Identify which cell holds the provided text, then report its [x, y] central coordinate. 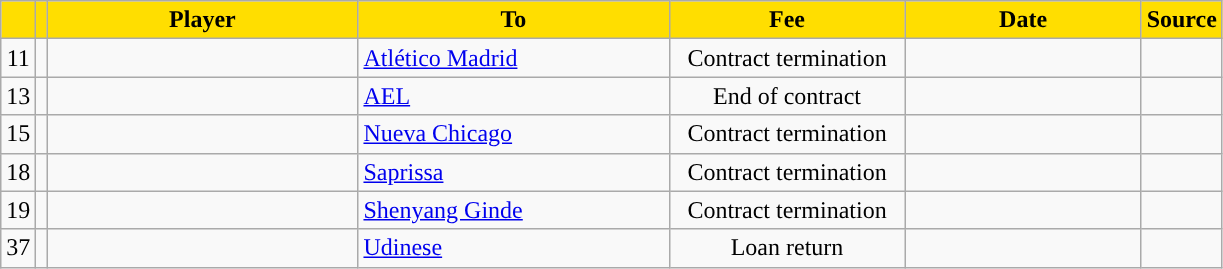
15 [18, 134]
Source [1182, 20]
Udinese [514, 248]
To [514, 20]
37 [18, 248]
Date [1023, 20]
13 [18, 96]
Fee [787, 20]
Saprissa [514, 172]
AEL [514, 96]
18 [18, 172]
19 [18, 210]
Nueva Chicago [514, 134]
Shenyang Ginde [514, 210]
Atlético Madrid [514, 58]
Loan return [787, 248]
Player [202, 20]
11 [18, 58]
End of contract [787, 96]
